Locate the cell with the specified text and output its (X, Y) center coordinate. 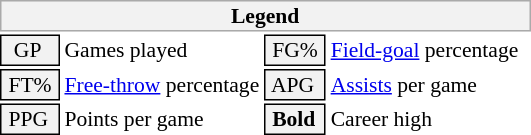
APG (295, 85)
Field-goal percentage (430, 50)
Games played (162, 50)
FT% (30, 85)
FG% (295, 50)
Assists per game (430, 85)
Legend (265, 16)
GP (30, 50)
Free-throw percentage (162, 85)
